Locate the cell with the specified text and output its (X, Y) center coordinate. 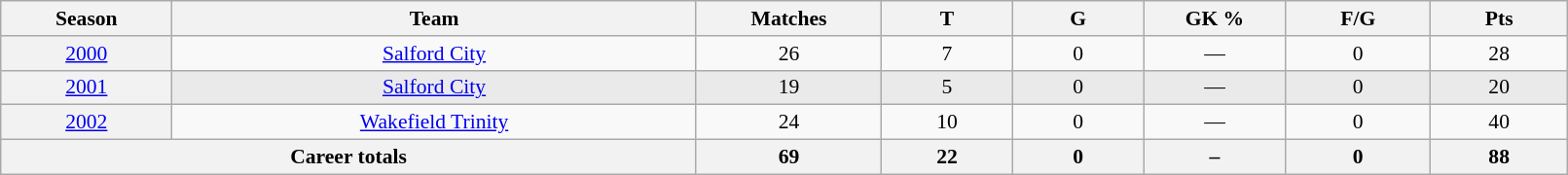
5 (948, 87)
19 (788, 87)
F/G (1358, 18)
40 (1499, 122)
24 (788, 122)
T (948, 18)
20 (1499, 87)
2002 (87, 122)
2001 (87, 87)
Team (434, 18)
88 (1499, 157)
G (1078, 18)
Wakefield Trinity (434, 122)
2000 (87, 53)
Pts (1499, 18)
Career totals (348, 157)
28 (1499, 53)
Matches (788, 18)
26 (788, 53)
69 (788, 157)
– (1215, 157)
10 (948, 122)
GK % (1215, 18)
22 (948, 157)
7 (948, 53)
Season (87, 18)
